Capture the cell that displays the provided text and extract its (x, y) central coordinate. 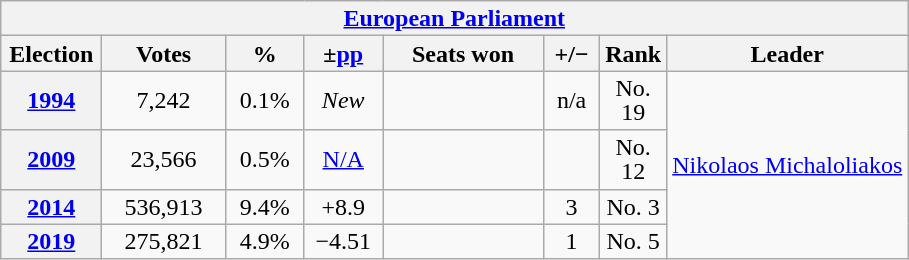
Election (52, 54)
536,913 (164, 206)
2014 (52, 206)
European Parliament (454, 18)
No. 19 (634, 100)
±pp (344, 54)
N/A (344, 160)
9.4% (264, 206)
275,821 (164, 242)
0.5% (264, 160)
Nikolaos Michaloliakos (788, 165)
7,242 (164, 100)
Leader (788, 54)
% (264, 54)
−4.51 (344, 242)
Rank (634, 54)
+8.9 (344, 206)
New (344, 100)
Seats won (462, 54)
1994 (52, 100)
Votes (164, 54)
2019 (52, 242)
2009 (52, 160)
No. 5 (634, 242)
+/− (572, 54)
No. 3 (634, 206)
3 (572, 206)
4.9% (264, 242)
0.1% (264, 100)
23,566 (164, 160)
1 (572, 242)
No. 12 (634, 160)
n/a (572, 100)
